Pinpoint the cell where the given text exists, returning its (X, Y) midpoint coordinate. 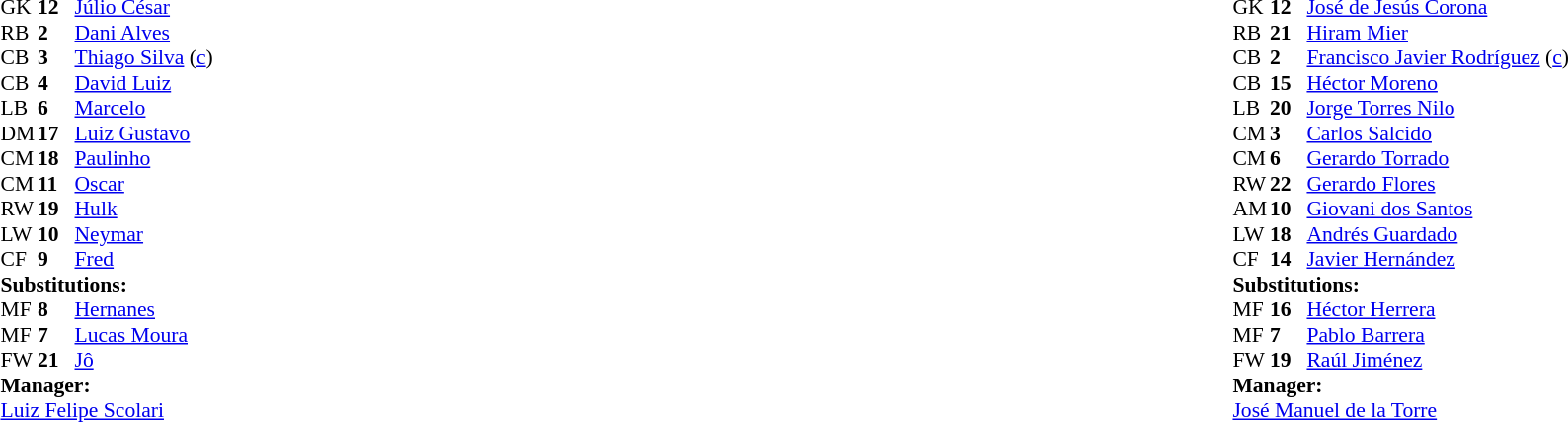
David Luiz (144, 83)
Thiago Silva (c) (144, 58)
Manager: (107, 385)
DM (19, 133)
11 (56, 184)
Hulk (144, 209)
Luiz Gustavo (144, 133)
20 (1289, 108)
Jô (144, 361)
17 (56, 133)
Neymar (144, 234)
Fred (144, 260)
AM (1251, 209)
16 (1289, 309)
Oscar (144, 184)
9 (56, 260)
14 (1289, 260)
Dani Alves (144, 33)
22 (1289, 184)
15 (1289, 83)
Hernanes (144, 309)
Paulinho (144, 159)
4 (56, 83)
Lucas Moura (144, 335)
Substitutions: (107, 285)
8 (56, 309)
Marcelo (144, 108)
